Pinpoint the cell where the given text exists, returning its [x, y] midpoint coordinate. 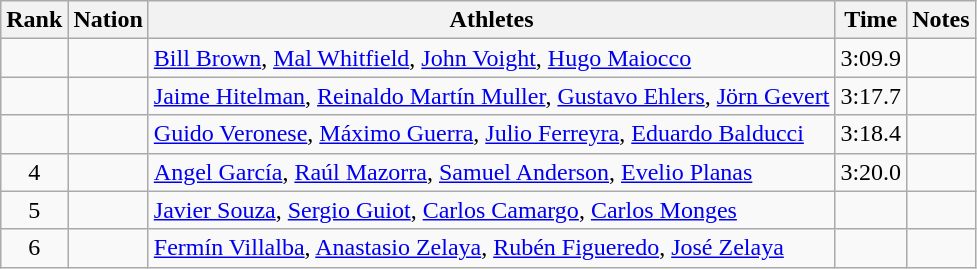
Time [871, 20]
Bill Brown, Mal Whitfield, John Voight, Hugo Maiocco [492, 58]
Notes [941, 20]
3:20.0 [871, 172]
6 [34, 248]
3:09.9 [871, 58]
4 [34, 172]
Nation [108, 20]
Jaime Hitelman, Reinaldo Martín Muller, Gustavo Ehlers, Jörn Gevert [492, 96]
Guido Veronese, Máximo Guerra, Julio Ferreyra, Eduardo Balducci [492, 134]
Angel García, Raúl Mazorra, Samuel Anderson, Evelio Planas [492, 172]
5 [34, 210]
Rank [34, 20]
Athletes [492, 20]
3:17.7 [871, 96]
Javier Souza, Sergio Guiot, Carlos Camargo, Carlos Monges [492, 210]
Fermín Villalba, Anastasio Zelaya, Rubén Figueredo, José Zelaya [492, 248]
3:18.4 [871, 134]
